Find where the given text appears and provide that cell's center as (x, y) coordinate. 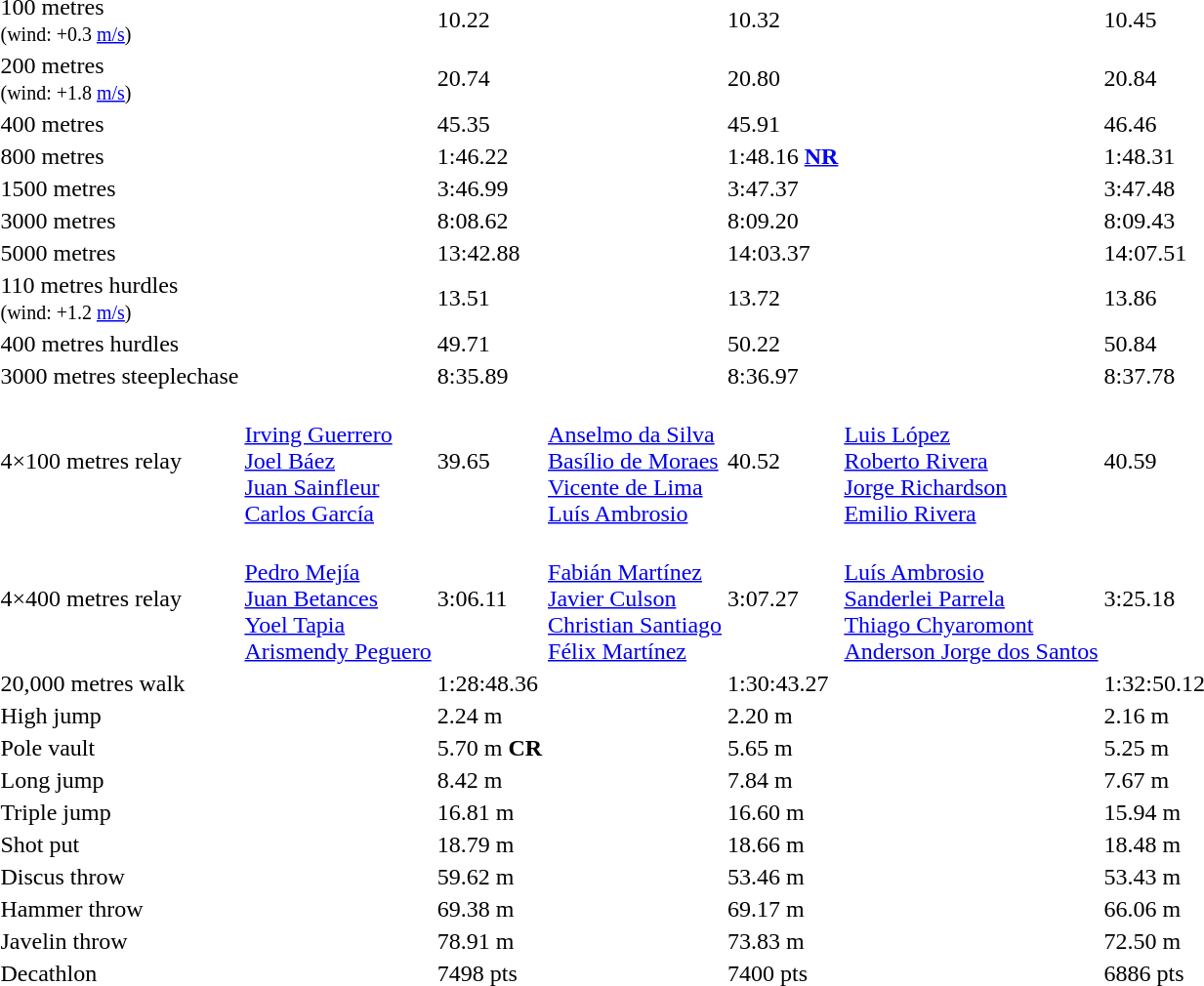
1:46.22 (489, 156)
78.91 m (489, 941)
20.74 (489, 78)
Luís AmbrosioSanderlei ParrelaThiago ChyaromontAnderson Jorge dos Santos (971, 598)
13:42.88 (489, 253)
45.91 (783, 124)
73.83 m (783, 941)
16.60 m (783, 812)
3:06.11 (489, 598)
16.81 m (489, 812)
Fabián MartínezJavier CulsonChristian SantiagoFélix Martínez (635, 598)
8:35.89 (489, 376)
1:28:48.36 (489, 683)
3:47.37 (783, 188)
13.72 (783, 299)
69.17 m (783, 909)
Irving GuerreroJoel BáezJuan SainfleurCarlos García (338, 461)
1:30:43.27 (783, 683)
7.84 m (783, 780)
69.38 m (489, 909)
49.71 (489, 344)
2.24 m (489, 716)
1:48.16 NR (783, 156)
50.22 (783, 344)
8:08.62 (489, 221)
13.51 (489, 299)
8:36.97 (783, 376)
2.20 m (783, 716)
18.66 m (783, 844)
59.62 m (489, 877)
3:46.99 (489, 188)
5.65 m (783, 748)
45.35 (489, 124)
Pedro MejíaJuan BetancesYoel TapiaArismendy Peguero (338, 598)
20.80 (783, 78)
8:09.20 (783, 221)
53.46 m (783, 877)
14:03.37 (783, 253)
39.65 (489, 461)
8.42 m (489, 780)
3:07.27 (783, 598)
5.70 m CR (489, 748)
Anselmo da SilvaBasílio de MoraesVicente de LimaLuís Ambrosio (635, 461)
40.52 (783, 461)
Luis LópezRoberto RiveraJorge RichardsonEmilio Rivera (971, 461)
18.79 m (489, 844)
